Search for the cell housing the specified text and yield its (X, Y) center coordinate. 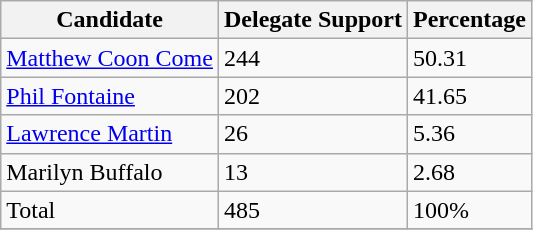
5.36 (470, 134)
Matthew Coon Come (110, 58)
Lawrence Martin (110, 134)
41.65 (470, 96)
Candidate (110, 20)
50.31 (470, 58)
Total (110, 210)
244 (312, 58)
485 (312, 210)
Phil Fontaine (110, 96)
13 (312, 172)
Delegate Support (312, 20)
202 (312, 96)
2.68 (470, 172)
Marilyn Buffalo (110, 172)
26 (312, 134)
100% (470, 210)
Percentage (470, 20)
